For the text-containing cell, return its midpoint in [x, y] coordinate format. 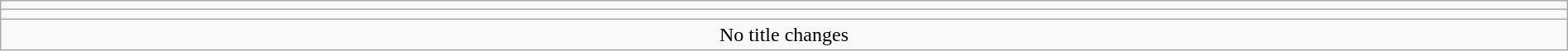
No title changes [784, 35]
